From the cell containing the given text, extract its center point as [x, y] coordinate. 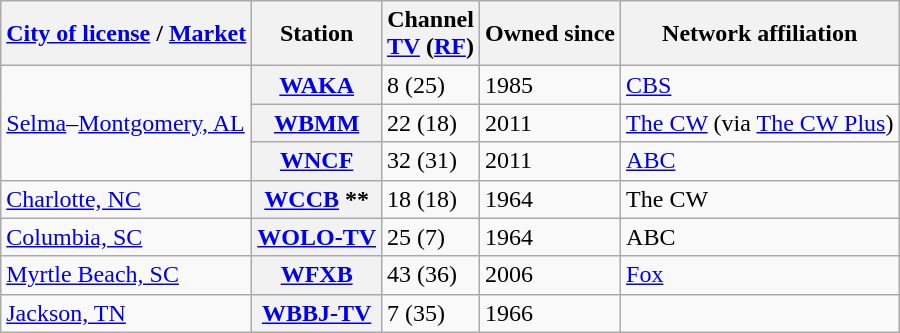
18 (18) [431, 199]
WBBJ-TV [317, 313]
City of license / Market [126, 34]
Station [317, 34]
Charlotte, NC [126, 199]
WFXB [317, 275]
WNCF [317, 161]
25 (7) [431, 237]
Selma–Montgomery, AL [126, 123]
WOLO-TV [317, 237]
Columbia, SC [126, 237]
22 (18) [431, 123]
8 (25) [431, 85]
The CW (via The CW Plus) [760, 123]
32 (31) [431, 161]
WAKA [317, 85]
The CW [760, 199]
CBS [760, 85]
Myrtle Beach, SC [126, 275]
7 (35) [431, 313]
1966 [550, 313]
Jackson, TN [126, 313]
WCCB ** [317, 199]
Owned since [550, 34]
2006 [550, 275]
Network affiliation [760, 34]
1985 [550, 85]
43 (36) [431, 275]
ChannelTV (RF) [431, 34]
WBMM [317, 123]
Fox [760, 275]
